Return the (x, y) coordinate for the center point of the cell that contains the specified text.  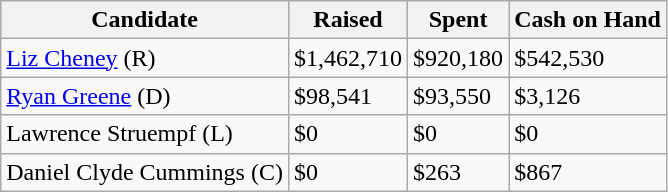
Ryan Greene (D) (145, 96)
Liz Cheney (R) (145, 58)
$98,541 (348, 96)
$542,530 (588, 58)
$920,180 (458, 58)
Spent (458, 20)
$1,462,710 (348, 58)
Raised (348, 20)
Daniel Clyde Cummings (C) (145, 172)
$93,550 (458, 96)
Candidate (145, 20)
$867 (588, 172)
Lawrence Struempf (L) (145, 134)
Cash on Hand (588, 20)
$263 (458, 172)
$3,126 (588, 96)
